Return the [X, Y] coordinate for the center point of the cell that contains the specified text.  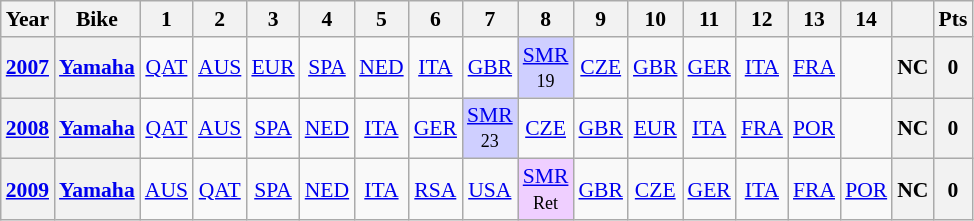
2007 [28, 68]
7 [490, 19]
SMR19 [546, 68]
SMRRet [546, 190]
1 [166, 19]
9 [600, 19]
12 [762, 19]
14 [866, 19]
4 [327, 19]
5 [381, 19]
RSA [436, 190]
2 [220, 19]
6 [436, 19]
11 [708, 19]
3 [272, 19]
Bike [97, 19]
USA [490, 190]
8 [546, 19]
2008 [28, 128]
10 [656, 19]
SMR23 [490, 128]
13 [814, 19]
Pts [954, 19]
2009 [28, 190]
Year [28, 19]
